Identify which cell holds the provided text, then report its (x, y) central coordinate. 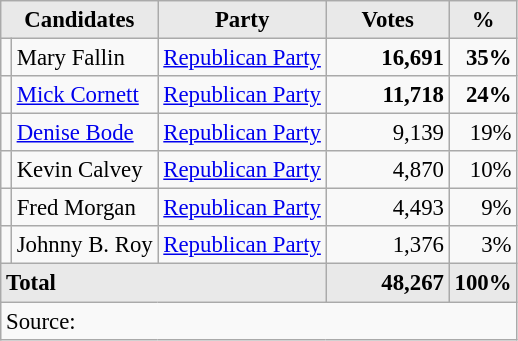
9% (483, 208)
Source: (259, 321)
Candidates (80, 20)
Denise Bode (84, 133)
Party (242, 20)
% (483, 20)
16,691 (388, 58)
Total (164, 283)
11,718 (388, 95)
3% (483, 245)
24% (483, 95)
48,267 (388, 283)
Mick Cornett (84, 95)
4,493 (388, 208)
Fred Morgan (84, 208)
9,139 (388, 133)
35% (483, 58)
Mary Fallin (84, 58)
100% (483, 283)
Kevin Calvey (84, 170)
Votes (388, 20)
10% (483, 170)
4,870 (388, 170)
Johnny B. Roy (84, 245)
1,376 (388, 245)
19% (483, 133)
